Extract the [x, y] coordinate from the center of the cell holding the provided text.  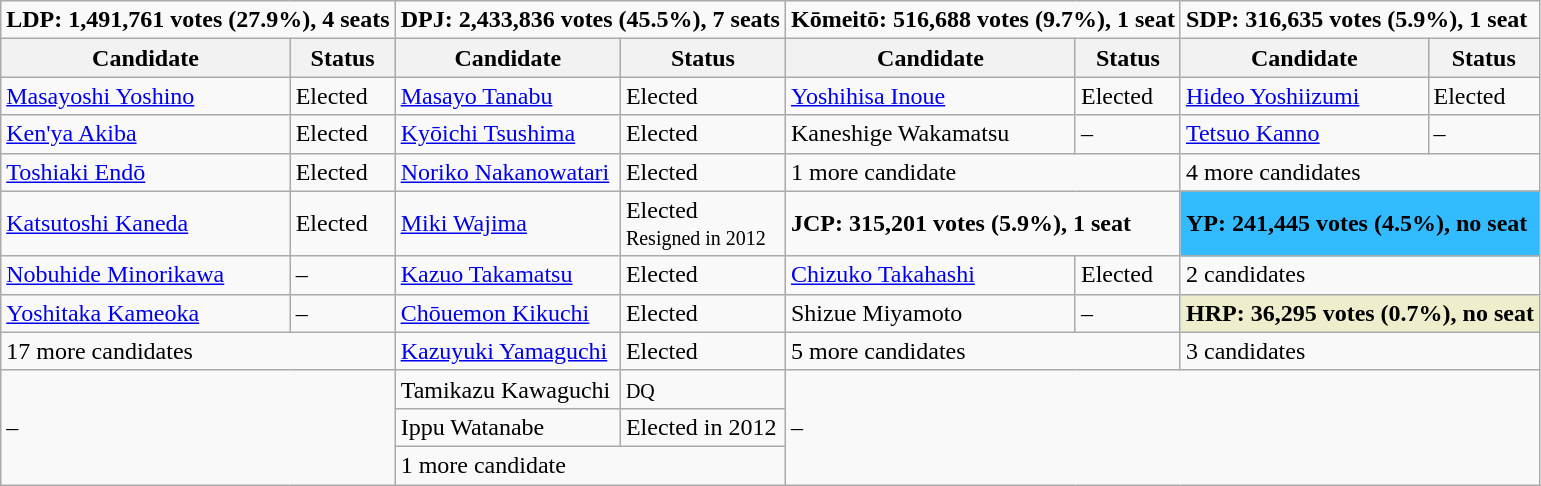
Toshiaki Endō [146, 172]
DQ [702, 389]
Ken'ya Akiba [146, 134]
Katsutoshi Kaneda [146, 224]
Yoshitaka Kameoka [146, 313]
Hideo Yoshiizumi [1304, 96]
DPJ: 2,433,836 votes (45.5%), 7 seats [590, 20]
Ippu Watanabe [508, 427]
Nobuhide Minorikawa [146, 275]
17 more candidates [198, 351]
Noriko Nakanowatari [508, 172]
Tamikazu Kawaguchi [508, 389]
LDP: 1,491,761 votes (27.9%), 4 seats [198, 20]
YP: 241,445 votes (4.5%), no seat [1360, 224]
ElectedResigned in 2012 [702, 224]
Masayoshi Yoshino [146, 96]
JCP: 315,201 votes (5.9%), 1 seat [982, 224]
Kyōichi Tsushima [508, 134]
Kaneshige Wakamatsu [930, 134]
4 more candidates [1360, 172]
5 more candidates [982, 351]
SDP: 316,635 votes (5.9%), 1 seat [1360, 20]
Masayo Tanabu [508, 96]
Kōmeitō: 516,688 votes (9.7%), 1 seat [982, 20]
2 candidates [1360, 275]
Shizue Miyamoto [930, 313]
HRP: 36,295 votes (0.7%), no seat [1360, 313]
Yoshihisa Inoue [930, 96]
Tetsuo Kanno [1304, 134]
Kazuo Takamatsu [508, 275]
Kazuyuki Yamaguchi [508, 351]
3 candidates [1360, 351]
Elected in 2012 [702, 427]
Chōuemon Kikuchi [508, 313]
Chizuko Takahashi [930, 275]
Miki Wajima [508, 224]
